Detect which cell encompasses the target text, then output its [X, Y] center coordinate. 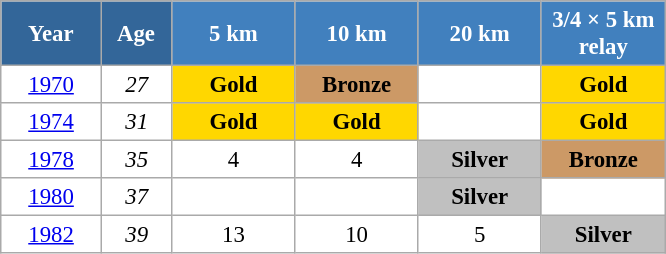
1980 [52, 197]
1970 [52, 85]
Age [136, 34]
31 [136, 122]
10 km [356, 34]
39 [136, 235]
27 [136, 85]
1974 [52, 122]
5 [480, 235]
10 [356, 235]
5 km [234, 34]
35 [136, 160]
3/4 × 5 km relay [603, 34]
Year [52, 34]
37 [136, 197]
20 km [480, 34]
1982 [52, 235]
1978 [52, 160]
13 [234, 235]
